Return (x, y) of the center of cell containing provided text 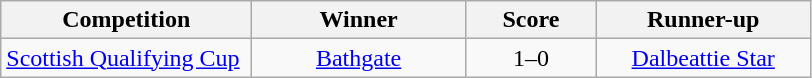
Competition (126, 20)
Bathgate (359, 58)
Winner (359, 20)
Score (530, 20)
Dalbeattie Star (703, 58)
Scottish Qualifying Cup (126, 58)
1–0 (530, 58)
Runner-up (703, 20)
